Return the (x, y) coordinate for the center point of the cell that contains the specified text.  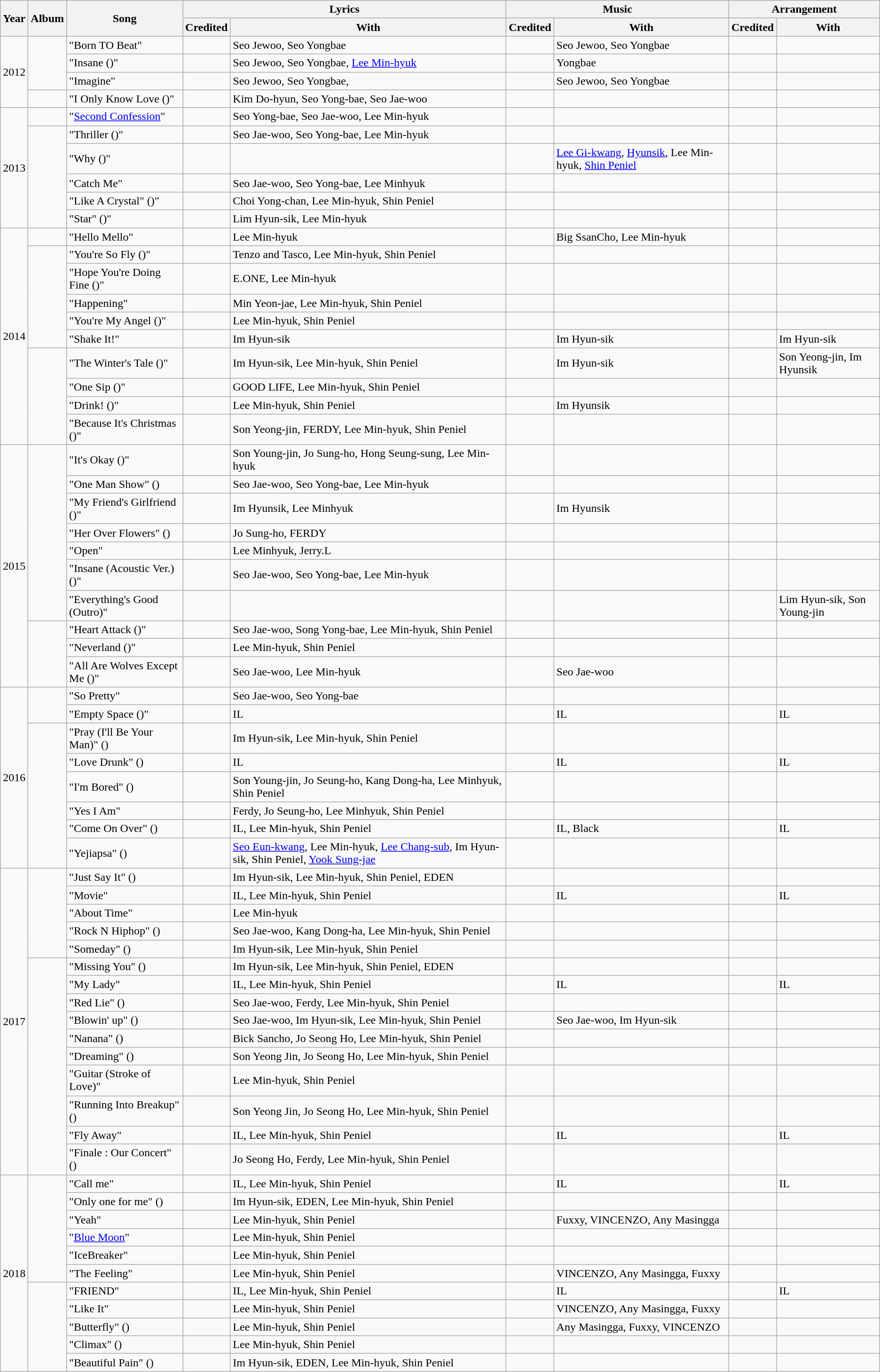
2013 (14, 167)
"Her Over Flowers" () (125, 533)
Seo Jewoo, Seo Yongbae, Lee Min-hyuk (369, 63)
"Finale : Our Concert" () (125, 1159)
"You're So Fly ()" (125, 255)
"Hope You're Doing Fine ()" (125, 279)
"Love Drunk" () (125, 762)
Bick Sancho, Jo Seong Ho, Lee Min-hyuk, Shin Peniel (369, 1038)
"Because It's Christmas ()" (125, 430)
Son Young-jin, Jo Sung-ho, Hong Seung-sung, Lee Min-hyuk (369, 460)
"Just Say It" () (125, 877)
"The Feeling" (125, 1273)
"You're My Angel ()" (125, 321)
"Star" ()" (125, 219)
Lim Hyun-sik, Son Young-jin (828, 605)
"Blue Moon" (125, 1237)
"Butterfly" () (125, 1327)
"Happening" (125, 303)
Seo Jae-woo, Seo Yong-bae, Lee Minhyuk (369, 183)
2017 (14, 1021)
Seo Jae-woo, Ferdy, Lee Min-hyuk, Shin Peniel (369, 1003)
Seo Eun-kwang, Lee Min-hyuk, Lee Chang-sub, Im Hyun-sik, Shin Peniel, Yook Sung-jae (369, 853)
Lyrics (345, 9)
Fuxxy, VINCENZO, Any Masingga (641, 1219)
"Imagine" (125, 81)
Seo Jae-woo, Seo Yong-bae (369, 696)
"Fly Away" (125, 1135)
"Red Lie" () (125, 1003)
Seo Jae-woo, Im Hyun-sik (641, 1020)
Min Yeon-jae, Lee Min-hyuk, Shin Peniel (369, 303)
"Missing You" () (125, 967)
"About Time" (125, 913)
"Insane (Acoustic Ver.) ()" (125, 574)
"Guitar (Stroke of Love)" (125, 1080)
Son Yeong-jin, FERDY, Lee Min-hyuk, Shin Peniel (369, 430)
"Come On Over" () (125, 829)
"Neverland ()" (125, 648)
"Only one for me" () (125, 1201)
"My Lady" (125, 985)
Year (14, 18)
Jo Sung-ho, FERDY (369, 533)
Seo Jae-woo, Im Hyun-sik, Lee Min-hyuk, Shin Peniel (369, 1020)
"Shake It!" (125, 339)
"Hello Mello" (125, 236)
2014 (14, 336)
2012 (14, 72)
Any Masingga, Fuxxy, VINCENZO (641, 1327)
Lee Minhyuk, Jerry.L (369, 550)
"IceBreaker" (125, 1255)
"One Man Show" () (125, 484)
Seo Yong-bae, Seo Jae-woo, Lee Min-hyuk (369, 117)
"FRIEND" (125, 1291)
"Yes I Am" (125, 811)
Album (47, 18)
"Call me" (125, 1184)
"Open" (125, 550)
"Yeah" (125, 1219)
"Climax" () (125, 1345)
Kim Do-hyun, Seo Yong-bae, Seo Jae-woo (369, 99)
"So Pretty" (125, 696)
"Insane ()" (125, 63)
2015 (14, 566)
Seo Jewoo, Seo Yongbae, (369, 81)
"Pray (I'll Be Your Man)" () (125, 738)
E.ONE, Lee Min-hyuk (369, 279)
"I Only Know Love ()" (125, 99)
"One Sip ()" (125, 387)
Ferdy, Jo Seung-ho, Lee Minhyuk, Shin Peniel (369, 811)
Im Hyunsik, Lee Minhyuk (369, 509)
IL, Black (641, 829)
"Beautiful Pain" () (125, 1363)
"Heart Attack ()" (125, 630)
"Why ()" (125, 159)
"Blowin' up" () (125, 1020)
"Movie" (125, 895)
Big SsanCho, Lee Min-hyuk (641, 236)
Seo Jae-woo, Kang Dong-ha, Lee Min-hyuk, Shin Peniel (369, 931)
2016 (14, 778)
Seo Jae-woo (641, 672)
Arrangement (804, 9)
"Nanana" () (125, 1038)
Son Young-jin, Jo Seung-ho, Kang Dong-ha, Lee Minhyuk, Shin Peniel (369, 787)
"Empty Space ()" (125, 714)
"It's Okay ()" (125, 460)
"My Friend's Girlfriend ()" (125, 509)
"Dreaming" () (125, 1056)
Music (618, 9)
"Second Confession" (125, 117)
Seo Jae-woo, Lee Min-hyuk (369, 672)
"The Winter's Tale ()" (125, 363)
Yongbae (641, 63)
"Running Into Breakup" () (125, 1111)
"Born TO Beat" (125, 45)
"Rock N Hiphop" () (125, 931)
Lee Gi-kwang, Hyunsik, Lee Min-hyuk, Shin Peniel (641, 159)
"Drink! ()" (125, 405)
"Yejiapsa" () (125, 853)
"Someday" () (125, 949)
Jo Seong Ho, Ferdy, Lee Min-hyuk, Shin Peniel (369, 1159)
"Everything's Good (Outro)" (125, 605)
Choi Yong-chan, Lee Min-hyuk, Shin Peniel (369, 201)
Son Yeong-jin, Im Hyunsik (828, 363)
"Like A Crystal" ()" (125, 201)
GOOD LIFE, Lee Min-hyuk, Shin Peniel (369, 387)
Lim Hyun-sik, Lee Min-hyuk (369, 219)
2018 (14, 1273)
Tenzo and Tasco, Lee Min-hyuk, Shin Peniel (369, 255)
"Thriller ()" (125, 134)
"Like It" (125, 1309)
"All Are Wolves Except Me ()" (125, 672)
Song (125, 18)
"I'm Bored" () (125, 787)
Seo Jae-woo, Song Yong-bae, Lee Min-hyuk, Shin Peniel (369, 630)
"Catch Me" (125, 183)
